Pinpoint the cell where the given text exists, returning its [x, y] midpoint coordinate. 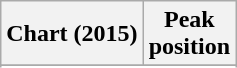
Peak position [189, 34]
Chart (2015) [72, 34]
